Pinpoint the cell where the given text exists, returning its [X, Y] midpoint coordinate. 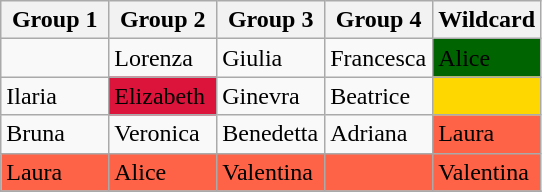
Beatrice [379, 96]
Veronica [163, 134]
Bruna [55, 134]
Lorenza [163, 58]
Francesca [379, 58]
Wildcard [487, 20]
Ilaria [55, 96]
Benedetta [271, 134]
Group 2 [163, 20]
Elizabeth [163, 96]
Ginevra [271, 96]
Group 3 [271, 20]
Group 1 [55, 20]
Giulia [271, 58]
Group 4 [379, 20]
Adriana [379, 134]
